Detect which cell encompasses the target text, then output its (x, y) center coordinate. 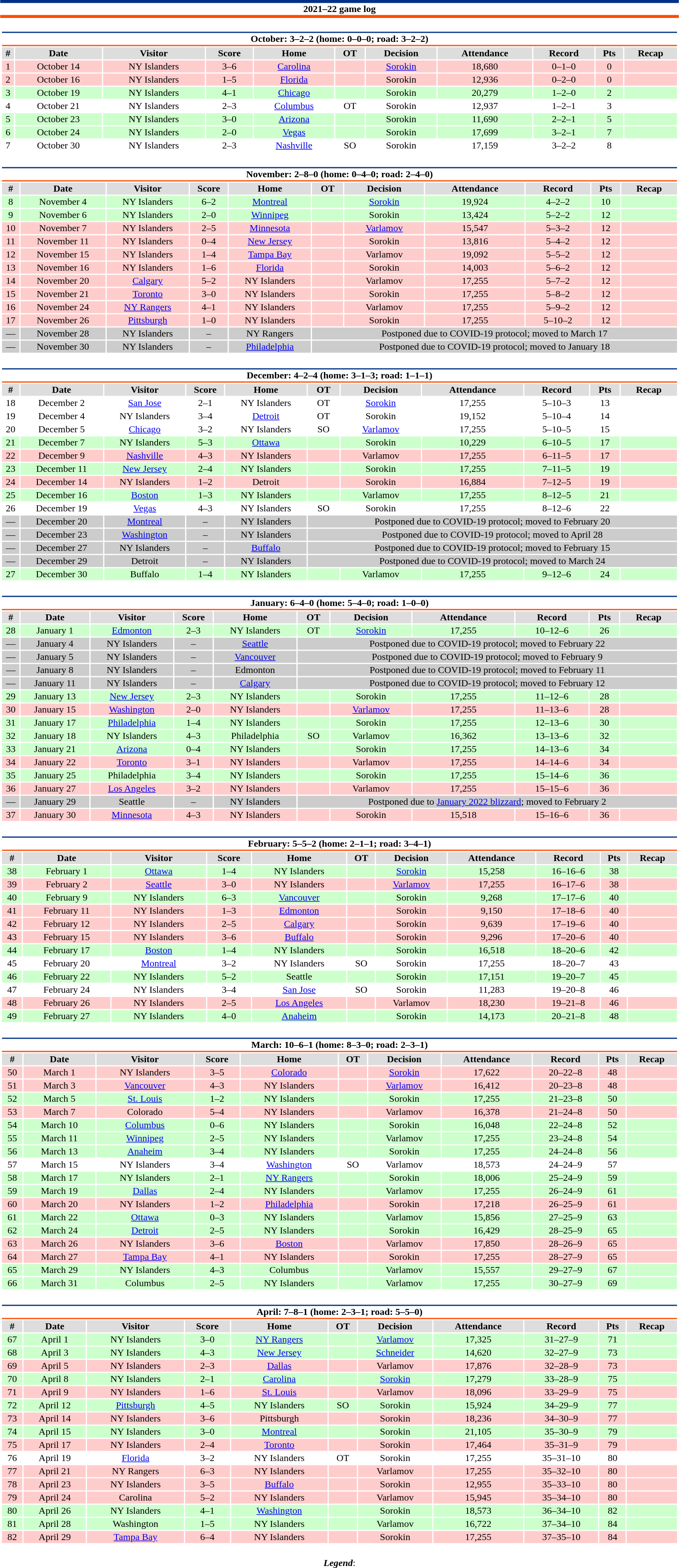
February: 5–5–2 (home: 2–1–1; road: 3–4–1) (339, 844)
15,856 (487, 1217)
December 19 (61, 508)
January: 6–4–0 (home: 5–4–0; road: 1–0–0) (339, 603)
16,518 (491, 950)
April 21 (55, 1471)
January 27 (55, 788)
January 15 (55, 709)
16–16–6 (568, 871)
26–25–9 (566, 1204)
4–5 (207, 1406)
66 (12, 1283)
7–12–5 (557, 482)
24–24–8 (566, 1152)
17,876 (478, 1366)
November 21 (63, 294)
17,622 (487, 1073)
December 2 (61, 403)
15,557 (487, 1270)
5–10–2 (558, 321)
December 16 (61, 495)
11–12–6 (552, 697)
4–2–2 (558, 202)
18–20–6 (568, 950)
12,937 (485, 106)
15–16–6 (552, 815)
April 26 (55, 1511)
20 (10, 429)
20,279 (485, 93)
October 14 (58, 67)
17–20–6 (568, 937)
November: 2–8–0 (home: 0–4–0; road: 2–4–0) (339, 174)
12,936 (485, 79)
44 (12, 950)
3–2–1 (564, 132)
December 30 (61, 574)
March 27 (59, 1257)
13,816 (475, 242)
1 (8, 67)
April 17 (55, 1445)
April 29 (55, 1537)
19–20–8 (568, 990)
March 7 (59, 1112)
January 21 (55, 749)
January 17 (55, 723)
12–13–6 (552, 723)
Schneider (395, 1353)
14,620 (478, 1353)
16 (10, 307)
10–12–6 (552, 630)
21–23–8 (566, 1099)
March 29 (59, 1270)
1–2–0 (564, 93)
April 1 (55, 1339)
30–27–9 (566, 1283)
16–17–6 (568, 884)
March 17 (59, 1178)
16,722 (478, 1524)
15,518 (464, 815)
58 (12, 1178)
November 30 (63, 347)
Postponed due to COVID-19 protocol; moved to March 17 (494, 333)
Postponed due to COVID-19 protocol; moved to February 20 (492, 522)
January 29 (55, 802)
64 (12, 1257)
5–10–4 (557, 416)
April 14 (55, 1418)
11,283 (491, 990)
December 11 (61, 469)
18 (10, 403)
17,325 (478, 1339)
6–4 (207, 1537)
20–22–8 (566, 1073)
72 (12, 1406)
16,412 (487, 1085)
33–28–9 (561, 1379)
17,850 (487, 1243)
February 15 (67, 937)
December 9 (61, 455)
November 7 (63, 228)
November 24 (63, 307)
21–24–8 (566, 1112)
2–2–1 (564, 119)
April 5 (55, 1366)
9–12–6 (557, 574)
5–10–5 (557, 429)
6–2 (209, 202)
5–8–2 (558, 294)
14,173 (491, 1016)
0–2–0 (564, 79)
33 (10, 749)
37–34–10 (561, 1524)
February 20 (67, 963)
4–0 (229, 1016)
47 (12, 990)
3–2–2 (564, 146)
19–20–7 (568, 977)
February 24 (67, 990)
February 2 (67, 884)
April: 7–8–1 (home: 2–3–1; road: 5–5–0) (339, 1312)
November 20 (63, 281)
February 26 (67, 1003)
20–21–8 (568, 1016)
February 22 (67, 977)
16,378 (487, 1112)
December 29 (61, 561)
17–17–6 (568, 898)
October 21 (58, 106)
January 25 (55, 776)
60 (12, 1204)
January 4 (55, 644)
1–0 (209, 321)
6–10–5 (557, 443)
39 (12, 884)
5–3 (205, 443)
April 9 (55, 1392)
April 3 (55, 1353)
January 22 (55, 762)
17,218 (487, 1204)
March 26 (59, 1243)
Postponed due to COVID-19 protocol; moved to February 11 (488, 670)
81 (12, 1524)
34–30–9 (561, 1418)
March 19 (59, 1191)
April 19 (55, 1458)
20–23–8 (566, 1085)
11,690 (485, 119)
35–34–10 (561, 1497)
26–24–9 (566, 1191)
27–25–9 (566, 1217)
14,003 (475, 268)
March 10 (59, 1125)
November 15 (63, 254)
4 (8, 106)
15,945 (478, 1497)
19,092 (475, 254)
November 28 (63, 333)
November 11 (63, 242)
February 27 (67, 1016)
April 12 (55, 1406)
5–10–3 (557, 403)
15,924 (478, 1406)
November 26 (63, 321)
April 24 (55, 1497)
9,150 (491, 911)
February 9 (67, 898)
17,699 (485, 132)
Postponed due to COVID-19 protocol; moved to February 15 (492, 548)
32–27–9 (561, 1353)
Postponed due to COVID-19 protocol; moved to April 28 (492, 535)
October 16 (58, 79)
January 11 (55, 683)
October: 3–2–2 (home: 0–0–0; road: 3–2–2) (339, 39)
17,159 (485, 146)
18,230 (491, 1003)
17–18–6 (568, 911)
6 (8, 132)
5–9–2 (558, 307)
53 (12, 1112)
23–24–8 (566, 1138)
10,229 (472, 443)
19,152 (472, 416)
Postponed due to COVID-19 protocol; moved to January 18 (494, 347)
49 (12, 1016)
35–32–10 (561, 1471)
76 (12, 1458)
March 22 (59, 1217)
28–27–9 (566, 1257)
January 18 (55, 736)
51 (12, 1085)
April 23 (55, 1485)
35–31–9 (561, 1445)
29 (10, 697)
March 13 (59, 1152)
35–31–10 (561, 1458)
62 (12, 1231)
74 (12, 1432)
8–12–5 (557, 495)
2021–22 game log (339, 9)
February 1 (67, 871)
December 23 (61, 535)
24–24–9 (566, 1164)
7–11–5 (557, 469)
November 6 (63, 215)
55 (12, 1138)
April 8 (55, 1379)
34–29–9 (561, 1406)
November 4 (63, 202)
5–6–2 (558, 268)
25–24–9 (566, 1178)
March 31 (59, 1283)
18–20–7 (568, 963)
January 8 (55, 670)
17,151 (491, 977)
11–13–6 (552, 709)
March: 10–6–1 (home: 8–3–0; road: 2–3–1) (339, 1045)
25 (10, 495)
December 4 (61, 416)
14–14–6 (552, 762)
15,547 (475, 228)
18,236 (478, 1418)
33–29–9 (561, 1392)
Postponed due to COVID-19 protocol; moved to March 24 (492, 561)
35–30–9 (561, 1432)
68 (12, 1353)
December 7 (61, 443)
18,680 (485, 67)
March 11 (59, 1138)
13,424 (475, 215)
35 (10, 776)
70 (12, 1379)
9,296 (491, 937)
October 19 (58, 93)
31 (10, 723)
5–2–2 (558, 215)
21,105 (478, 1432)
14–13–6 (552, 749)
0–6 (217, 1125)
March 15 (59, 1164)
Postponed due to COVID-19 protocol; moved to February 22 (488, 644)
December 14 (61, 482)
16,048 (487, 1125)
13–13–6 (552, 736)
17–19–6 (568, 924)
17,464 (478, 1445)
19,924 (475, 202)
Postponed due to January 2022 blizzard; moved to February 2 (488, 802)
18,096 (478, 1392)
Postponed due to COVID-19 protocol; moved to February 12 (488, 683)
March 5 (59, 1099)
8–12–6 (557, 508)
March 1 (59, 1073)
9,639 (491, 924)
December: 4–2–4 (home: 3–1–3; road: 1–1–1) (339, 375)
9 (10, 215)
12,955 (478, 1485)
April 28 (55, 1524)
15–15–6 (552, 788)
5–4–2 (558, 242)
5–3–2 (558, 228)
22–24–8 (566, 1125)
January 13 (55, 697)
28–26–9 (566, 1243)
37–35–10 (561, 1537)
9,268 (491, 898)
3–1 (193, 762)
16,884 (472, 482)
February 11 (67, 911)
15–14–6 (552, 776)
January 1 (55, 630)
37 (10, 815)
1–2–1 (564, 106)
78 (12, 1485)
October 24 (58, 132)
11 (10, 242)
17,279 (478, 1379)
27 (10, 574)
41 (12, 911)
0–3 (217, 1217)
October 23 (58, 119)
April 15 (55, 1432)
31–27–9 (561, 1339)
29–27–9 (566, 1270)
Postponed due to COVID-19 protocol; moved to February 9 (488, 657)
December 5 (61, 429)
6–11–5 (557, 455)
15,258 (491, 871)
November 16 (63, 268)
28–25–9 (566, 1231)
16,429 (487, 1231)
5–5–2 (558, 254)
16,362 (464, 736)
March 24 (59, 1231)
January 5 (55, 657)
January 30 (55, 815)
23 (10, 469)
32–28–9 (561, 1366)
March 20 (59, 1204)
36–34–10 (561, 1511)
18,006 (487, 1178)
19–21–8 (568, 1003)
December 27 (61, 548)
February 12 (67, 924)
35–33–10 (561, 1485)
5–4 (217, 1112)
March 3 (59, 1085)
5–7–2 (558, 281)
October 30 (58, 146)
0–1–0 (564, 67)
December 20 (61, 522)
February 17 (67, 950)
